For the text-containing cell, return its midpoint in (x, y) coordinate format. 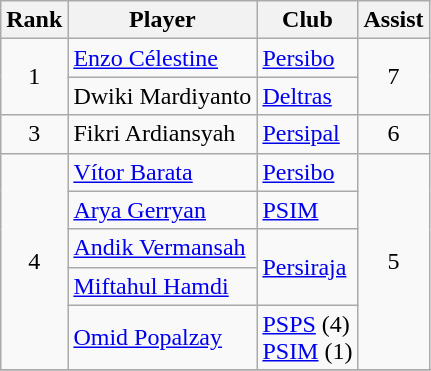
Assist (394, 20)
Persiraja (308, 267)
Fikri Ardiansyah (162, 134)
7 (394, 77)
4 (34, 262)
1 (34, 77)
Miftahul Hamdi (162, 286)
Player (162, 20)
Andik Vermansah (162, 248)
PSPS (4)PSIM (1) (308, 338)
Dwiki Mardiyanto (162, 96)
Club (308, 20)
Enzo Célestine (162, 58)
Arya Gerryan (162, 210)
3 (34, 134)
Deltras (308, 96)
Persipal (308, 134)
Vítor Barata (162, 172)
5 (394, 262)
Rank (34, 20)
6 (394, 134)
PSIM (308, 210)
Omid Popalzay (162, 338)
